Return the [x, y] coordinate for the center point of the cell that contains the specified text.  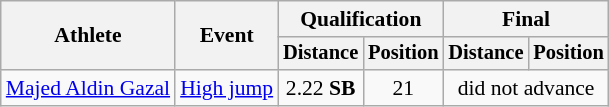
21 [403, 88]
2.22 SB [320, 88]
High jump [226, 88]
Event [226, 36]
did not advance [526, 88]
Athlete [88, 36]
Qualification [360, 19]
Majed Aldin Gazal [88, 88]
Final [526, 19]
